Extract the (x, y) coordinate from the center of the cell holding the provided text.  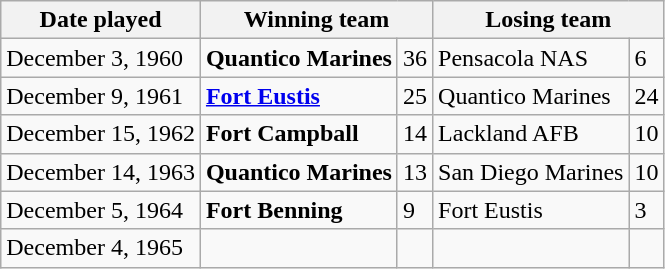
3 (646, 210)
December 5, 1964 (101, 210)
24 (646, 96)
San Diego Marines (531, 172)
December 15, 1962 (101, 134)
36 (414, 58)
December 14, 1963 (101, 172)
25 (414, 96)
Fort Benning (298, 210)
December 9, 1961 (101, 96)
9 (414, 210)
Losing team (548, 20)
Date played (101, 20)
Fort Campball (298, 134)
December 4, 1965 (101, 248)
Winning team (316, 20)
December 3, 1960 (101, 58)
13 (414, 172)
Pensacola NAS (531, 58)
6 (646, 58)
14 (414, 134)
Lackland AFB (531, 134)
